Detect which cell encompasses the target text, then output its (x, y) center coordinate. 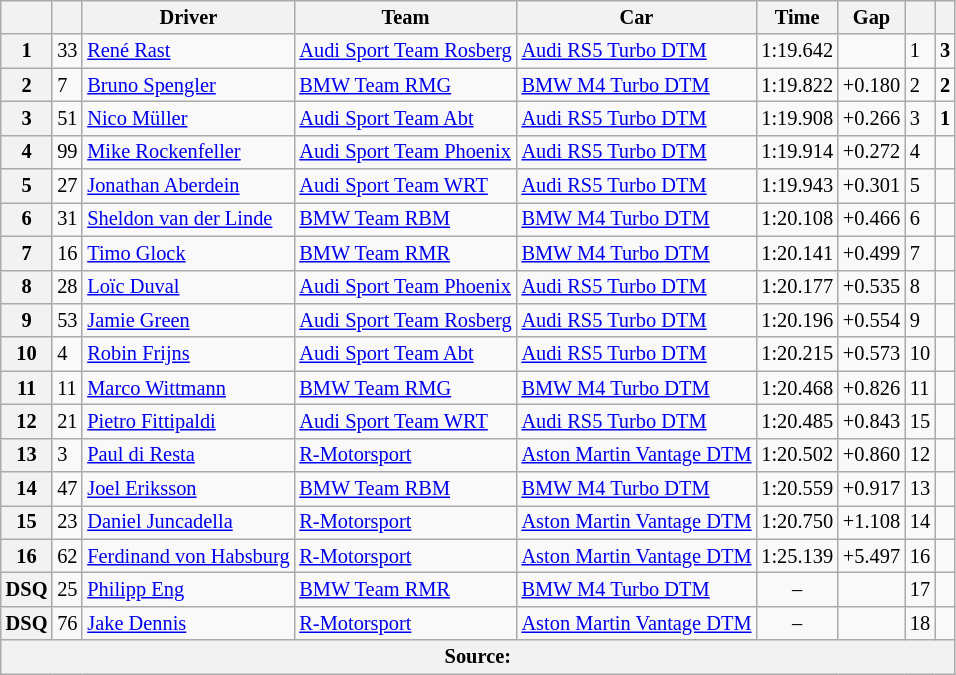
+0.860 (872, 455)
Team (405, 17)
1:20.215 (797, 354)
1:20.141 (797, 253)
Ferdinand von Habsburg (188, 556)
1:20.468 (797, 388)
+0.466 (872, 219)
27 (67, 186)
1:19.914 (797, 152)
+5.497 (872, 556)
Robin Frijns (188, 354)
+0.180 (872, 85)
1:25.139 (797, 556)
1:19.822 (797, 85)
1:20.559 (797, 489)
Source: (478, 657)
Bruno Spengler (188, 85)
28 (67, 287)
Marco Wittmann (188, 388)
+1.108 (872, 522)
1:20.502 (797, 455)
+0.826 (872, 388)
Pietro Fittipaldi (188, 421)
+0.499 (872, 253)
Philipp Eng (188, 589)
47 (67, 489)
1:19.642 (797, 51)
1:19.908 (797, 118)
+0.843 (872, 421)
Timo Glock (188, 253)
+0.272 (872, 152)
51 (67, 118)
21 (67, 421)
31 (67, 219)
Time (797, 17)
Paul di Resta (188, 455)
23 (67, 522)
+0.266 (872, 118)
Joel Eriksson (188, 489)
1:20.196 (797, 320)
76 (67, 623)
+0.573 (872, 354)
62 (67, 556)
+0.917 (872, 489)
René Rast (188, 51)
25 (67, 589)
Jake Dennis (188, 623)
1:19.943 (797, 186)
Driver (188, 17)
Loïc Duval (188, 287)
Gap (872, 17)
33 (67, 51)
+0.554 (872, 320)
17 (920, 589)
Car (637, 17)
Mike Rockenfeller (188, 152)
1:20.108 (797, 219)
Daniel Juncadella (188, 522)
1:20.750 (797, 522)
99 (67, 152)
Jonathan Aberdein (188, 186)
Jamie Green (188, 320)
1:20.177 (797, 287)
53 (67, 320)
Sheldon van der Linde (188, 219)
18 (920, 623)
Nico Müller (188, 118)
1:20.485 (797, 421)
+0.301 (872, 186)
+0.535 (872, 287)
